Return [X, Y] of the center of cell containing provided text 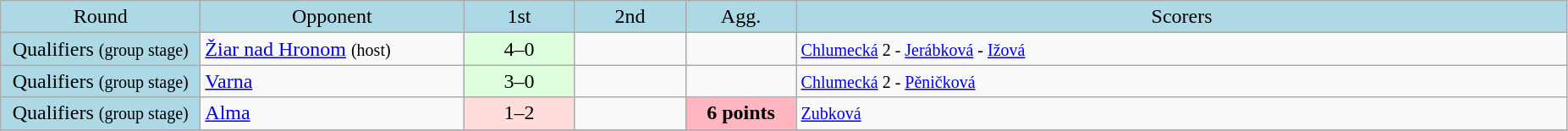
Varna [332, 81]
Agg. [741, 17]
4–0 [520, 49]
Alma [332, 113]
3–0 [520, 81]
1st [520, 17]
Scorers [1181, 17]
6 points [741, 113]
Chlumecká 2 - Jerábková - Ižová [1181, 49]
Opponent [332, 17]
Žiar nad Hronom (host) [332, 49]
Round [101, 17]
Chlumecká 2 - Pěničková [1181, 81]
2nd [630, 17]
1–2 [520, 113]
Zubková [1181, 113]
